Detect which cell encompasses the target text, then output its [x, y] center coordinate. 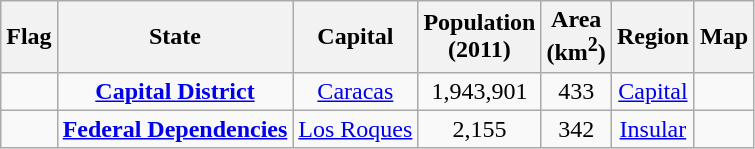
Caracas [356, 91]
Los Roques [356, 129]
Flag [29, 37]
Federal Dependencies [175, 129]
Area(km2) [576, 37]
2,155 [480, 129]
State [175, 37]
Insular [652, 129]
1,943,901 [480, 91]
Population(2011) [480, 37]
Region [652, 37]
342 [576, 129]
433 [576, 91]
Capital District [175, 91]
Map [724, 37]
